From the cell containing the given text, extract its center point as (X, Y) coordinate. 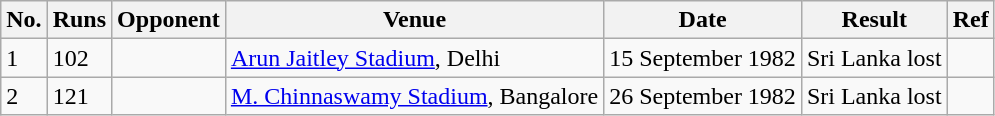
102 (79, 58)
Venue (414, 20)
1 (24, 58)
No. (24, 20)
26 September 1982 (703, 96)
M. Chinnaswamy Stadium, Bangalore (414, 96)
121 (79, 96)
Opponent (169, 20)
Arun Jaitley Stadium, Delhi (414, 58)
Ref (970, 20)
2 (24, 96)
15 September 1982 (703, 58)
Result (874, 20)
Date (703, 20)
Runs (79, 20)
